Capture the cell that displays the provided text and extract its [x, y] central coordinate. 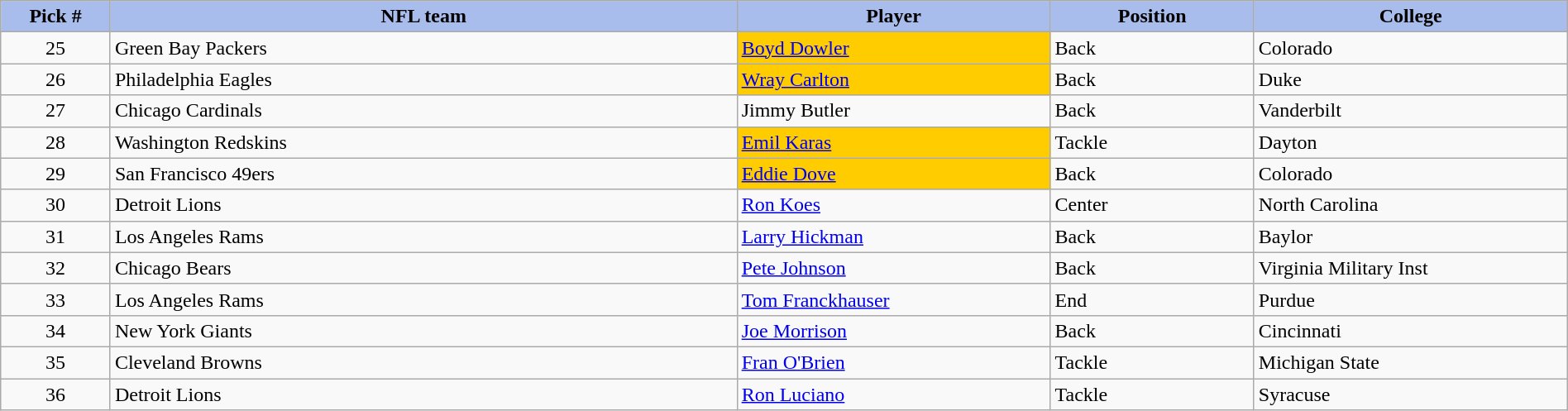
Ron Luciano [893, 394]
36 [56, 394]
End [1152, 299]
25 [56, 48]
29 [56, 174]
New York Giants [423, 331]
28 [56, 142]
31 [56, 237]
Tom Franckhauser [893, 299]
Larry Hickman [893, 237]
Syracuse [1411, 394]
Boyd Dowler [893, 48]
Position [1152, 17]
Pete Johnson [893, 268]
32 [56, 268]
Player [893, 17]
San Francisco 49ers [423, 174]
33 [56, 299]
Green Bay Packers [423, 48]
North Carolina [1411, 205]
NFL team [423, 17]
Ron Koes [893, 205]
Dayton [1411, 142]
Washington Redskins [423, 142]
Cincinnati [1411, 331]
30 [56, 205]
Jimmy Butler [893, 111]
Michigan State [1411, 362]
Duke [1411, 79]
27 [56, 111]
Wray Carlton [893, 79]
Pick # [56, 17]
26 [56, 79]
Baylor [1411, 237]
Emil Karas [893, 142]
35 [56, 362]
Chicago Cardinals [423, 111]
Vanderbilt [1411, 111]
Eddie Dove [893, 174]
College [1411, 17]
Philadelphia Eagles [423, 79]
Purdue [1411, 299]
Chicago Bears [423, 268]
Joe Morrison [893, 331]
34 [56, 331]
Center [1152, 205]
Virginia Military Inst [1411, 268]
Fran O'Brien [893, 362]
Cleveland Browns [423, 362]
